Detect which cell encompasses the target text, then output its [x, y] center coordinate. 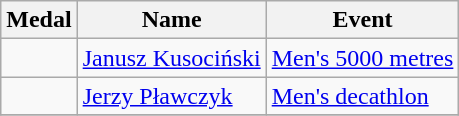
Jerzy Pławczyk [172, 96]
Name [172, 20]
Event [362, 20]
Men's decathlon [362, 96]
Men's 5000 metres [362, 58]
Medal [39, 20]
Janusz Kusociński [172, 58]
